For the text-containing cell, return its midpoint in (x, y) coordinate format. 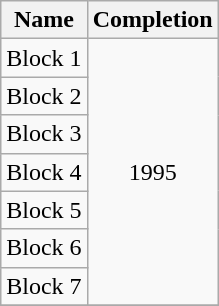
Block 2 (44, 96)
Block 5 (44, 210)
Block 4 (44, 172)
Block 1 (44, 58)
1995 (152, 172)
Block 7 (44, 286)
Completion (152, 20)
Block 6 (44, 248)
Name (44, 20)
Block 3 (44, 134)
